Find where the given text appears and provide that cell's center as [X, Y] coordinate. 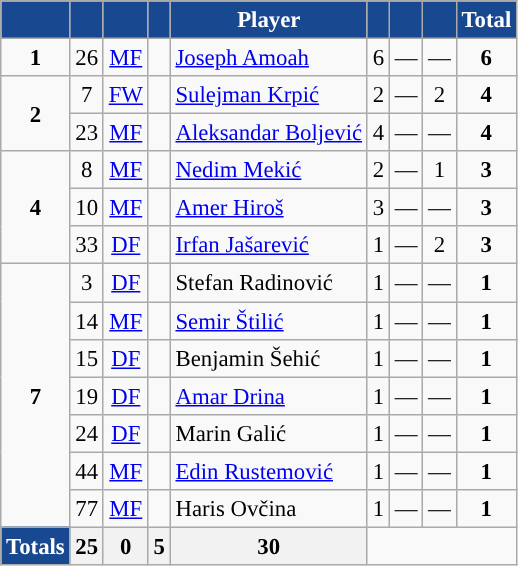
33 [86, 245]
Marin Galić [268, 433]
25 [86, 546]
Nedim Mekić [268, 170]
Benjamin Šehić [268, 358]
23 [86, 133]
19 [86, 396]
30 [268, 546]
Amar Drina [268, 396]
Haris Ovčina [268, 509]
Total [486, 20]
Stefan Radinović [268, 283]
5 [159, 546]
Amer Hiroš [268, 208]
FW [126, 95]
26 [86, 58]
Sulejman Krpić [268, 95]
10 [86, 208]
Totals [36, 546]
24 [86, 433]
Player [268, 20]
14 [86, 321]
44 [86, 471]
Irfan Jašarević [268, 245]
77 [86, 509]
Edin Rustemović [268, 471]
0 [126, 546]
Joseph Amoah [268, 58]
Semir Štilić [268, 321]
Aleksandar Boljević [268, 133]
8 [86, 170]
15 [86, 358]
